Determine the (x, y) coordinate at the center of the cell enclosing the given text.  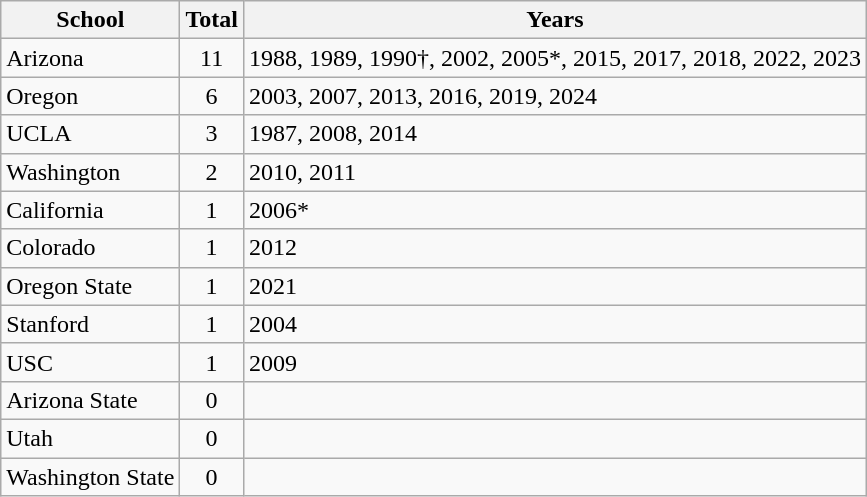
Total (212, 20)
1987, 2008, 2014 (554, 134)
School (90, 20)
11 (212, 58)
Oregon (90, 96)
2021 (554, 286)
6 (212, 96)
2009 (554, 362)
Arizona (90, 58)
2010, 2011 (554, 172)
Washington State (90, 477)
Years (554, 20)
USC (90, 362)
Arizona State (90, 400)
California (90, 210)
2004 (554, 324)
Colorado (90, 248)
2012 (554, 248)
Washington (90, 172)
UCLA (90, 134)
Stanford (90, 324)
2006* (554, 210)
2003, 2007, 2013, 2016, 2019, 2024 (554, 96)
3 (212, 134)
1988, 1989, 1990†, 2002, 2005*, 2015, 2017, 2018, 2022, 2023 (554, 58)
2 (212, 172)
Oregon State (90, 286)
Utah (90, 438)
